For the text-containing cell, return its midpoint in (X, Y) coordinate format. 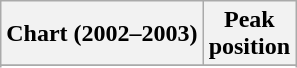
Chart (2002–2003) (102, 34)
Peakposition (249, 34)
